Return (x, y) of the center of cell containing provided text 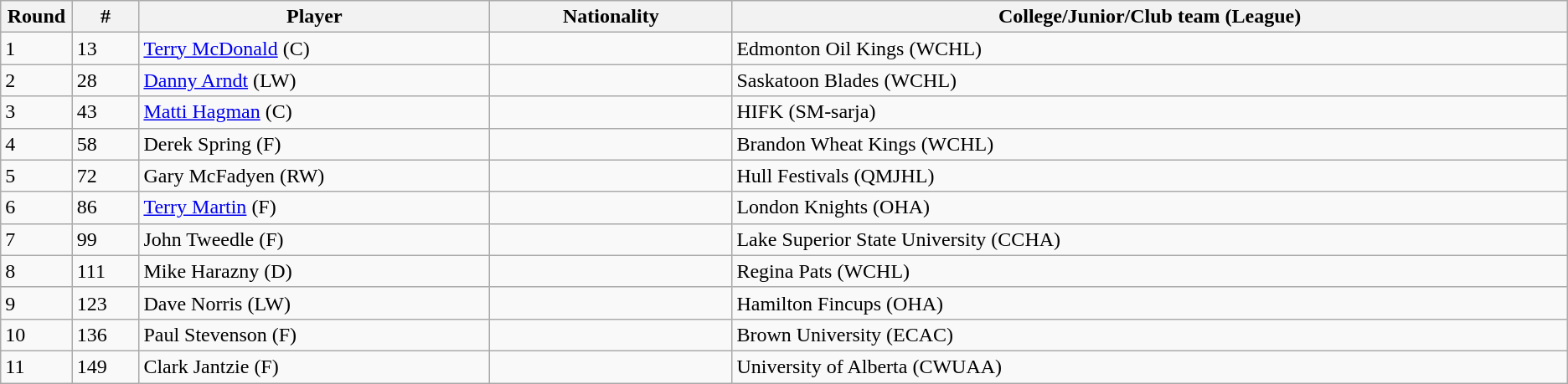
Matti Hagman (C) (315, 112)
Player (315, 17)
Danny Arndt (LW) (315, 80)
5 (37, 176)
99 (106, 239)
43 (106, 112)
58 (106, 144)
Gary McFadyen (RW) (315, 176)
Regina Pats (WCHL) (1149, 271)
London Knights (OHA) (1149, 207)
Lake Superior State University (CCHA) (1149, 239)
Round (37, 17)
# (106, 17)
1 (37, 49)
Mike Harazny (D) (315, 271)
10 (37, 335)
2 (37, 80)
3 (37, 112)
9 (37, 303)
13 (106, 49)
Terry McDonald (C) (315, 49)
College/Junior/Club team (League) (1149, 17)
Hamilton Fincups (OHA) (1149, 303)
Hull Festivals (QMJHL) (1149, 176)
Clark Jantzie (F) (315, 366)
136 (106, 335)
Saskatoon Blades (WCHL) (1149, 80)
Brandon Wheat Kings (WCHL) (1149, 144)
111 (106, 271)
28 (106, 80)
149 (106, 366)
Terry Martin (F) (315, 207)
Nationality (611, 17)
Paul Stevenson (F) (315, 335)
Dave Norris (LW) (315, 303)
86 (106, 207)
72 (106, 176)
7 (37, 239)
University of Alberta (CWUAA) (1149, 366)
John Tweedle (F) (315, 239)
11 (37, 366)
Edmonton Oil Kings (WCHL) (1149, 49)
Derek Spring (F) (315, 144)
4 (37, 144)
Brown University (ECAC) (1149, 335)
123 (106, 303)
8 (37, 271)
HIFK (SM-sarja) (1149, 112)
6 (37, 207)
